Identify which cell holds the provided text, then report its (X, Y) central coordinate. 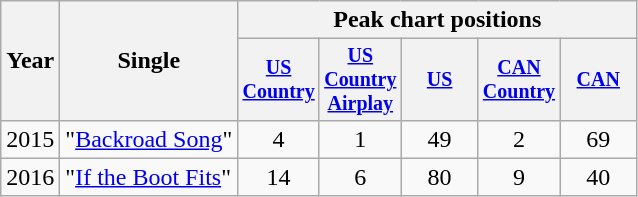
14 (279, 177)
80 (440, 177)
US (440, 80)
9 (519, 177)
US Country (279, 80)
Single (149, 61)
"Backroad Song" (149, 139)
6 (360, 177)
49 (440, 139)
US Country Airplay (360, 80)
40 (598, 177)
"If the Boot Fits" (149, 177)
CAN (598, 80)
2015 (30, 139)
CAN Country (519, 80)
1 (360, 139)
2 (519, 139)
Peak chart positions (438, 20)
69 (598, 139)
2016 (30, 177)
Year (30, 61)
4 (279, 139)
